Scan for the cell matching the given text and deliver its (x, y) coordinate at center. 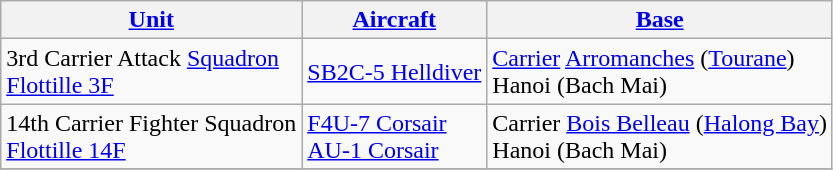
Unit (152, 20)
14th Carrier Fighter Squadron Flottille 14F (152, 136)
Base (660, 20)
SB2C-5 Helldiver (394, 72)
3rd Carrier Attack Squadron Flottille 3F (152, 72)
Carrier Arromanches (Tourane) Hanoi (Bach Mai) (660, 72)
F4U-7 Corsair AU-1 Corsair (394, 136)
Aircraft (394, 20)
Carrier Bois Belleau (Halong Bay) Hanoi (Bach Mai) (660, 136)
